Output the (X, Y) coordinate of the center of the cell containing the given text.  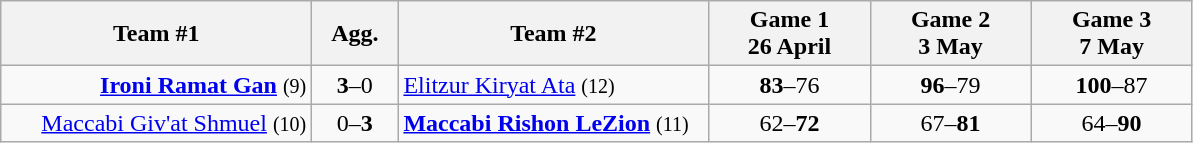
Elitzur Kiryat Ata (12) (554, 85)
62–72 (790, 123)
96–79 (950, 85)
Team #2 (554, 34)
Game 37 May (1112, 34)
Maccabi Giv'at Shmuel (10) (156, 123)
3–0 (355, 85)
64–90 (1112, 123)
Ironi Ramat Gan (9) (156, 85)
Game 126 April (790, 34)
83–76 (790, 85)
0–3 (355, 123)
Team #1 (156, 34)
Agg. (355, 34)
100–87 (1112, 85)
Game 23 May (950, 34)
Maccabi Rishon LeZion (11) (554, 123)
67–81 (950, 123)
